Search for the cell housing the specified text and yield its (x, y) center coordinate. 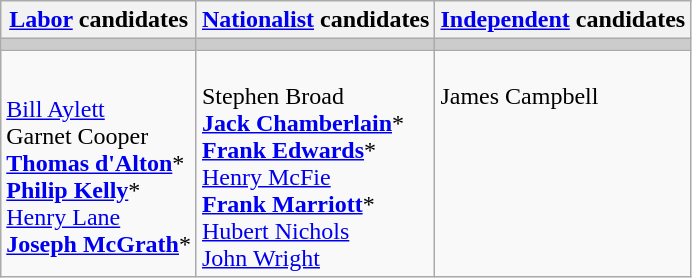
Labor candidates (99, 20)
Nationalist candidates (315, 20)
James Campbell (563, 164)
Stephen Broad Jack Chamberlain* Frank Edwards* Henry McFie Frank Marriott* Hubert Nichols John Wright (315, 164)
Bill Aylett Garnet Cooper Thomas d'Alton* Philip Kelly* Henry Lane Joseph McGrath* (99, 164)
Independent candidates (563, 20)
